Find where the given text appears and provide that cell's center as [x, y] coordinate. 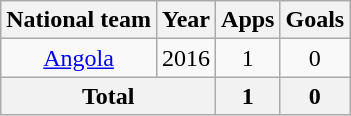
Total [108, 96]
Year [186, 20]
Angola [79, 58]
Goals [315, 20]
Apps [248, 20]
2016 [186, 58]
National team [79, 20]
